Identify which cell holds the provided text, then report its [x, y] central coordinate. 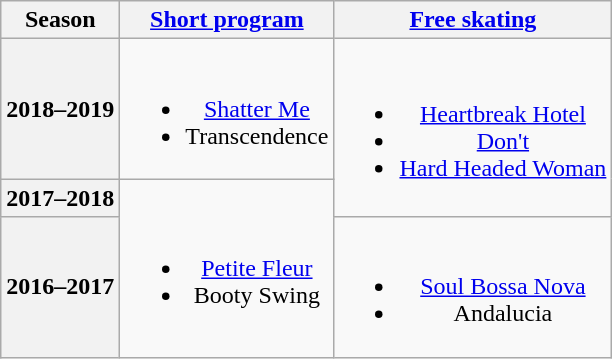
2017–2018 [60, 198]
Shatter Me Transcendence [227, 109]
Soul Bossa Nova Andalucia [473, 287]
Season [60, 20]
Free skating [473, 20]
Short program [227, 20]
Heartbreak Hotel Don't Hard Headed Woman [473, 128]
Petite Fleur Booty Swing [227, 268]
2016–2017 [60, 287]
2018–2019 [60, 109]
